For the text-containing cell, return its midpoint in [X, Y] coordinate format. 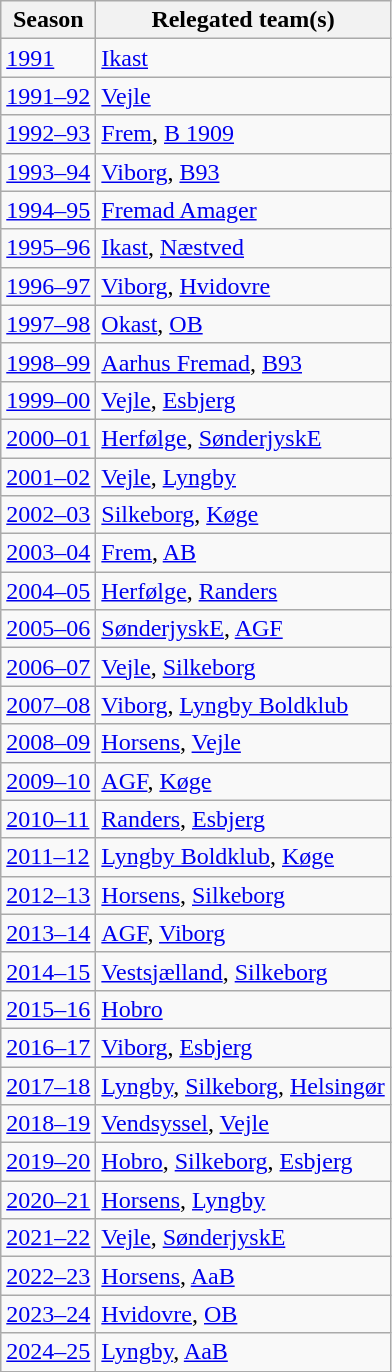
Randers, Esbjerg [243, 819]
2013–14 [48, 933]
2009–10 [48, 781]
2024–25 [48, 1352]
Relegated team(s) [243, 20]
2007–08 [48, 705]
2001–02 [48, 477]
Aarhus Fremad, B93 [243, 362]
1994–95 [48, 210]
2023–24 [48, 1314]
Herfølge, SønderjyskE [243, 438]
Okast, OB [243, 324]
2020–21 [48, 1200]
Ikast [243, 58]
2010–11 [48, 819]
Horsens, Silkeborg [243, 895]
Vejle [243, 96]
Lyngby, AaB [243, 1352]
Lyngby, Silkeborg, Helsingør [243, 1085]
2003–04 [48, 553]
AGF, Viborg [243, 933]
AGF, Køge [243, 781]
2017–18 [48, 1085]
2021–22 [48, 1238]
Frem, AB [243, 553]
2012–13 [48, 895]
1996–97 [48, 286]
2019–20 [48, 1162]
Vejle, Lyngby [243, 477]
1992–93 [48, 134]
Hobro, Silkeborg, Esbjerg [243, 1162]
1993–94 [48, 172]
1991–92 [48, 96]
2006–07 [48, 667]
1995–96 [48, 248]
SønderjyskE, AGF [243, 629]
Herfølge, Randers [243, 591]
2008–09 [48, 743]
Vejle, SønderjyskE [243, 1238]
1991 [48, 58]
Horsens, Vejle [243, 743]
2016–17 [48, 1047]
Viborg, Esbjerg [243, 1047]
2000–01 [48, 438]
Vestsjælland, Silkeborg [243, 971]
Viborg, Lyngby Boldklub [243, 705]
Silkeborg, Køge [243, 515]
2015–16 [48, 1009]
Vendsyssel, Vejle [243, 1124]
1997–98 [48, 324]
Hvidovre, OB [243, 1314]
Horsens, AaB [243, 1276]
2014–15 [48, 971]
Vejle, Silkeborg [243, 667]
Hobro [243, 1009]
Fremad Amager [243, 210]
2002–03 [48, 515]
Viborg, Hvidovre [243, 286]
1998–99 [48, 362]
2018–19 [48, 1124]
2004–05 [48, 591]
Season [48, 20]
Lyngby Boldklub, Køge [243, 857]
Ikast, Næstved [243, 248]
2022–23 [48, 1276]
1999–00 [48, 400]
2011–12 [48, 857]
2005–06 [48, 629]
Horsens, Lyngby [243, 1200]
Vejle, Esbjerg [243, 400]
Viborg, B93 [243, 172]
Frem, B 1909 [243, 134]
